Locate the cell with the specified text and output its [X, Y] center coordinate. 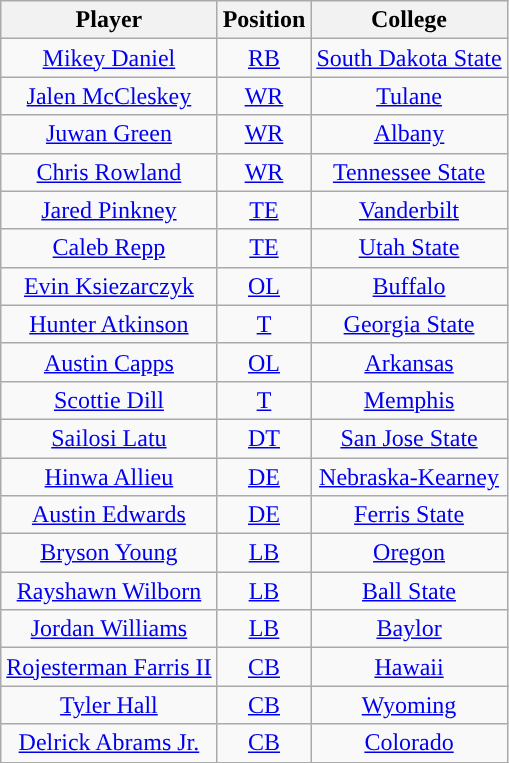
Jared Pinkney [109, 210]
Buffalo [409, 286]
Caleb Repp [109, 248]
Tyler Hall [109, 705]
Albany [409, 134]
Ball State [409, 591]
Delrick Abrams Jr. [109, 743]
Wyoming [409, 705]
Utah State [409, 248]
Ferris State [409, 515]
Position [264, 20]
Memphis [409, 400]
Colorado [409, 743]
Rojesterman Farris II [109, 667]
Tennessee State [409, 172]
Scottie Dill [109, 400]
San Jose State [409, 438]
Jalen McCleskey [109, 96]
Arkansas [409, 362]
Austin Edwards [109, 515]
Nebraska-Kearney [409, 477]
Evin Ksiezarczyk [109, 286]
Austin Capps [109, 362]
Oregon [409, 553]
Tulane [409, 96]
Rayshawn Wilborn [109, 591]
Mikey Daniel [109, 58]
Vanderbilt [409, 210]
College [409, 20]
South Dakota State [409, 58]
DT [264, 438]
RB [264, 58]
Sailosi Latu [109, 438]
Bryson Young [109, 553]
Georgia State [409, 324]
Hawaii [409, 667]
Player [109, 20]
Baylor [409, 629]
Jordan Williams [109, 629]
Chris Rowland [109, 172]
Juwan Green [109, 134]
Hunter Atkinson [109, 324]
Hinwa Allieu [109, 477]
